Extract the (x, y) coordinate from the center of the cell holding the provided text.  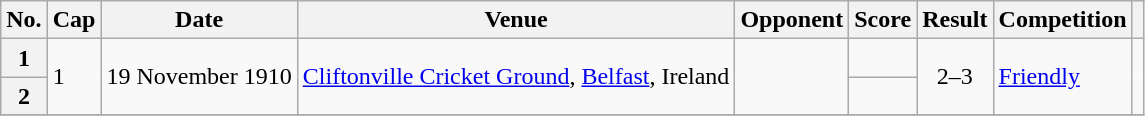
2 (24, 96)
Cap (74, 20)
Venue (516, 20)
Score (883, 20)
Result (955, 20)
No. (24, 20)
Date (199, 20)
Cliftonville Cricket Ground, Belfast, Ireland (516, 77)
19 November 1910 (199, 77)
2–3 (955, 77)
Opponent (792, 20)
Competition (1062, 20)
Friendly (1062, 77)
